Scan for the cell matching the given text and deliver its (x, y) coordinate at center. 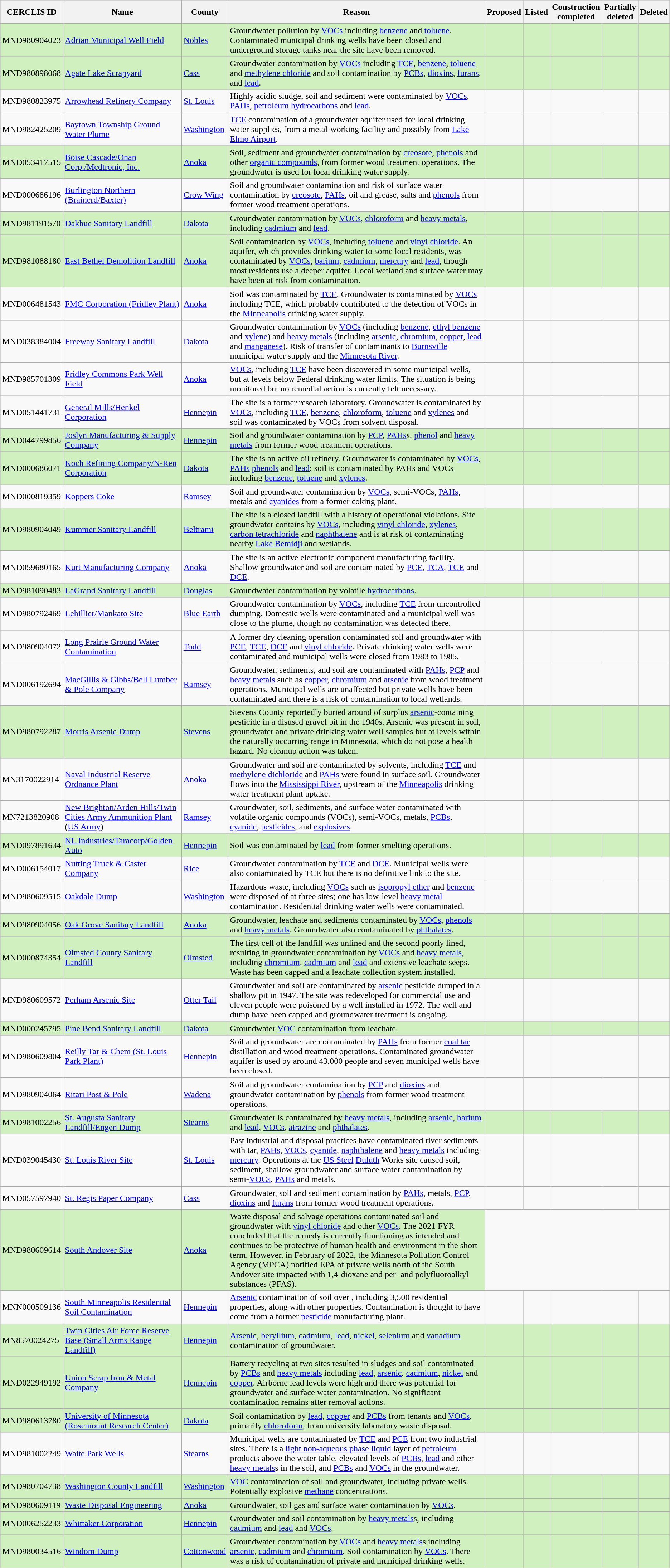
General Mills/Henkel Corporation (122, 412)
Agate Lake Scrapyard (122, 73)
MNN000509136 (31, 1307)
Olmsted (205, 958)
MND981002249 (31, 1453)
Adrian Municipal Well Field (122, 40)
Otter Tail (205, 1000)
MND981191570 (31, 223)
TCE contamination of a groundwater aquifer used for local drinking water supplies, from a metal-working facility and possibly from Lake Elmo Airport. (356, 129)
Ritari Post & Pole (122, 1094)
Waite Park Wells (122, 1453)
Douglas (205, 590)
MND057597940 (31, 1198)
MND980904056 (31, 925)
Groundwater contamination by TCE and DCE. Municipal wells were also contaminated by TCE but there is no definitive link to the site. (356, 868)
Washington County Landfill (122, 1486)
MND981090483 (31, 590)
County (205, 12)
Morris Arsenic Dump (122, 732)
Deleted (654, 12)
LaGrand Sanitary Landfill (122, 590)
Kurt Manufacturing Company (122, 567)
Dakhue Sanitary Landfill (122, 223)
Constructioncompleted (576, 12)
Koch Refining Company/N-Ren Corporation (122, 468)
MND980034516 (31, 1552)
MND980613780 (31, 1421)
Groundwater, soil gas and surface water contamination by VOCs. (356, 1505)
Reason (356, 12)
Nobles (205, 40)
Waste Disposal Engineering (122, 1505)
Boise Cascade/Onan Corp./Medtronic, Inc. (122, 162)
Groundwater, soil and sediment contamination by PAHs, metals, PCP, dioxins and furans from former wood treatment operations. (356, 1198)
MND006154017 (31, 868)
Soil and groundwater contamination by PCP, PAHss, phenol and heavy metals from former wood treatment operations. (356, 440)
Beltrami (205, 530)
Arsenic, beryllium, cadmium, lead, nickel, selenium and vanadium contamination of groundwater. (356, 1340)
MND000819359 (31, 497)
MND980904064 (31, 1094)
Whittaker Corporation (122, 1524)
Koppers Coke (122, 497)
St. Louis River Site (122, 1160)
South Andover Site (122, 1250)
Fridley Commons Park Well Field (122, 379)
The site is an active electronic component manufacturing facility. Shallow groundwater and soil are contaminated by PCE, TCA, TCE and DCE. (356, 567)
Groundwater contamination by VOCs including TCE, benzene, toluene and methylene chloride and soil contamination by PCBs, dioxins, furans, and lead. (356, 73)
Stevens (205, 732)
MND980609572 (31, 1000)
Soil contamination by lead, copper and PCBs from tenants and VOCs, primarily chloroform, from university laboratory waste disposal. (356, 1421)
Crow Wing (205, 195)
Cottonwood (205, 1552)
Wadena (205, 1094)
Perham Arsenic Site (122, 1000)
NL Industries/Taracorp/Golden Auto (122, 845)
MND000874354 (31, 958)
Oakdale Dump (122, 896)
Groundwater, leachate and sediments contaminated by VOCs, phenols and heavy metals. Groundwater also contaminated by phthalates. (356, 925)
MND980609804 (31, 1056)
MND980904072 (31, 647)
Long Prairie Ground Water Contamination (122, 647)
Soil was contaminated by lead from former smelting operations. (356, 845)
Pine Bend Sanitary Landfill (122, 1028)
MND038384004 (31, 341)
MND039045430 (31, 1160)
MND059680165 (31, 567)
MND006252233 (31, 1524)
MND980704738 (31, 1486)
Highly acidic sludge, soil and sediment were contaminated by VOCs, PAHs, petroleum hydrocarbons and lead. (356, 101)
Blue Earth (205, 614)
MND000245795 (31, 1028)
Todd (205, 647)
MND980792287 (31, 732)
MND981088180 (31, 261)
Twin Cities Air Force Reserve Base (Small Arms Range Landfill) (122, 1340)
Partiallydeleted (620, 12)
MN7213820908 (31, 817)
VOC contamination of soil and groundwater, including private wells. Potentially explosive methane concentrations. (356, 1486)
Rice (205, 868)
Groundwater VOC contamination from leachate. (356, 1028)
MND044799856 (31, 440)
Groundwater and soil contamination by heavy metalss, including cadmium and lead and VOCs. (356, 1524)
Burlington Northern (Brainerd/Baxter) (122, 195)
MND981002256 (31, 1122)
FMC Corporation (Fridley Plant) (122, 303)
Kummer Sanitary Landfill (122, 530)
MND097891634 (31, 845)
MND980609614 (31, 1250)
Name (122, 12)
Joslyn Manufacturing & Supply Company (122, 440)
MND980792469 (31, 614)
Oak Grove Sanitary Landfill (122, 925)
Olmsted County Sanitary Landfill (122, 958)
South Minneapolis Residential Soil Contamination (122, 1307)
MND051441731 (31, 412)
MND053417515 (31, 162)
Reilly Tar & Chem (St. Louis Park Plant) (122, 1056)
MND985701309 (31, 379)
East Bethel Demolition Landfill (122, 261)
Union Scrap Iron & Metal Company (122, 1383)
Groundwater contamination by VOCs, chloroform and heavy metals, including cadmium and lead. (356, 223)
Naval Industrial Reserve Ordnance Plant (122, 779)
MN3170022914 (31, 779)
Arrowhead Refinery Company (122, 101)
St. Regis Paper Company (122, 1198)
MND006192694 (31, 684)
Nutting Truck & Caster Company (122, 868)
Soil and groundwater contamination by VOCs, semi-VOCs, PAHs, metals and cyanides from a former coking plant. (356, 497)
MND980904023 (31, 40)
Baytown Township Ground Water Plume (122, 129)
Listed (537, 12)
MND006481543 (31, 303)
MND980904049 (31, 530)
CERCLIS ID (31, 12)
St. Augusta Sanitary Landfill/Engen Dump (122, 1122)
Soil and groundwater contamination by PCP and dioxins and groundwater contamination by phenols from former wood treatment operations. (356, 1094)
MND980609515 (31, 896)
MND022949192 (31, 1383)
Groundwater contamination by volatile hydrocarbons. (356, 590)
MND982425209 (31, 129)
MND980823975 (31, 101)
Groundwater is contaminated by heavy metals, including arsenic, barium and lead, VOCs, atrazine and phthalates. (356, 1122)
MND000686196 (31, 195)
University of Minnesota (Rosemount Research Center) (122, 1421)
Lehillier/Mankato Site (122, 614)
MN8570024275 (31, 1340)
MND980609119 (31, 1505)
MacGillis & Gibbs/Bell Lumber & Pole Company (122, 684)
Freeway Sanitary Landfill (122, 341)
MND980898068 (31, 73)
Proposed (504, 12)
MND000686071 (31, 468)
Windom Dump (122, 1552)
New Brighton/Arden Hills/Twin Cities Army Ammunition Plant (US Army) (122, 817)
